Determine the [X, Y] coordinate at the center of the cell enclosing the given text.  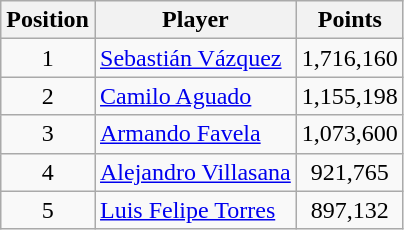
1,073,600 [350, 134]
4 [48, 172]
1 [48, 58]
Armando Favela [195, 134]
Alejandro Villasana [195, 172]
2 [48, 96]
Sebastián Vázquez [195, 58]
Points [350, 20]
Player [195, 20]
1,716,160 [350, 58]
921,765 [350, 172]
3 [48, 134]
Position [48, 20]
Camilo Aguado [195, 96]
1,155,198 [350, 96]
Luis Felipe Torres [195, 210]
897,132 [350, 210]
5 [48, 210]
